Scan for the cell matching the given text and deliver its (x, y) coordinate at center. 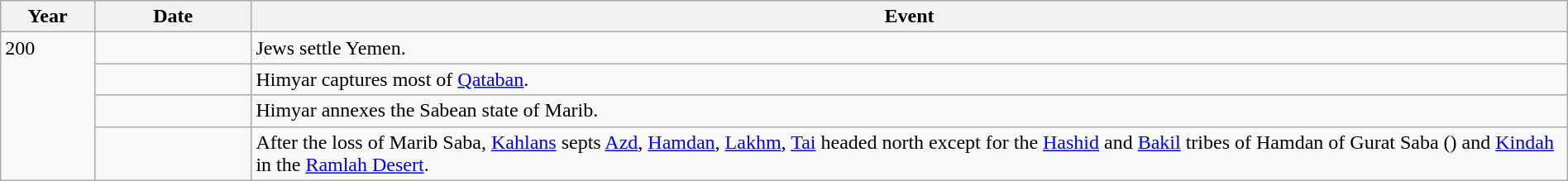
Event (910, 17)
Jews settle Yemen. (910, 48)
Date (172, 17)
Himyar captures most of Qataban. (910, 79)
200 (48, 106)
Himyar annexes the Sabean state of Marib. (910, 111)
Year (48, 17)
